Scan for the cell matching the given text and deliver its [x, y] coordinate at center. 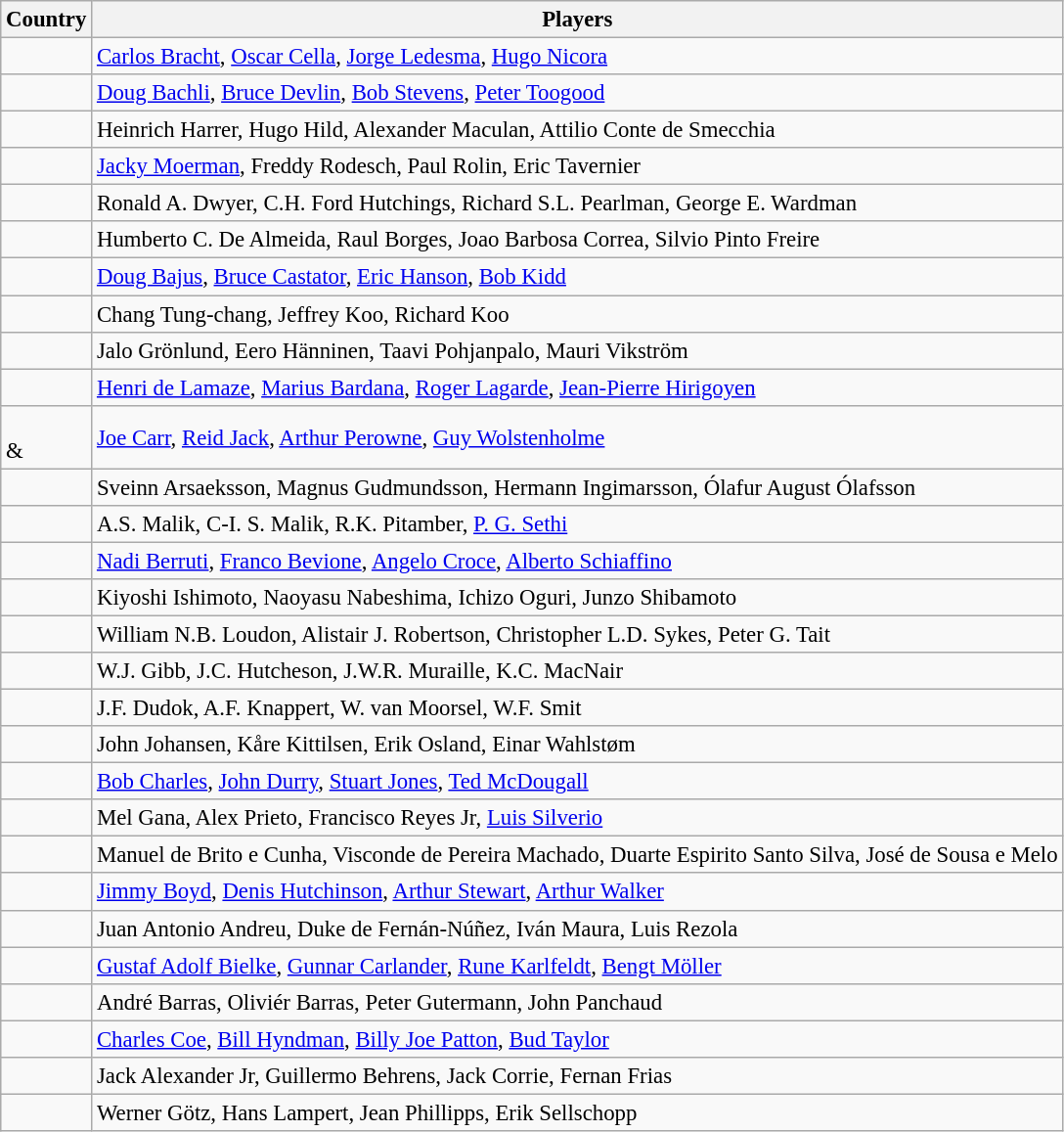
Jimmy Boyd, Denis Hutchinson, Arthur Stewart, Arthur Walker [577, 892]
William N.B. Loudon, Alistair J. Robertson, Christopher L.D. Sykes, Peter G. Tait [577, 634]
Sveinn Arsaeksson, Magnus Gudmundsson, Hermann Ingimarsson, Ólafur August Ólafsson [577, 487]
Gustaf Adolf Bielke, Gunnar Carlander, Rune Karlfeldt, Bengt Möller [577, 966]
J.F. Dudok, A.F. Knappert, W. van Moorsel, W.F. Smit [577, 708]
Jack Alexander Jr, Guillermo Behrens, Jack Corrie, Fernan Frias [577, 1076]
Kiyoshi Ishimoto, Naoyasu Nabeshima, Ichizo Oguri, Junzo Shibamoto [577, 598]
Ronald A. Dwyer, C.H. Ford Hutchings, Richard S.L. Pearlman, George E. Wardman [577, 204]
Mel Gana, Alex Prieto, Francisco Reyes Jr, Luis Silverio [577, 818]
Players [577, 20]
Nadi Berruti, Franco Bevione, Angelo Croce, Alberto Schiaffino [577, 561]
Charles Coe, Bill Hyndman, Billy Joe Patton, Bud Taylor [577, 1039]
Henri de Lamaze, Marius Bardana, Roger Lagarde, Jean-Pierre Hirigoyen [577, 387]
Humberto C. De Almeida, Raul Borges, Joao Barbosa Correa, Silvio Pinto Freire [577, 240]
Juan Antonio Andreu, Duke de Fernán-Núñez, Iván Maura, Luis Rezola [577, 928]
John Johansen, Kåre Kittilsen, Erik Osland, Einar Wahlstøm [577, 745]
Joe Carr, Reid Jack, Arthur Perowne, Guy Wolstenholme [577, 436]
Chang Tung-chang, Jeffrey Koo, Richard Koo [577, 314]
Jalo Grönlund, Eero Hänninen, Taavi Pohjanpalo, Mauri Vikström [577, 350]
Doug Bajus, Bruce Castator, Eric Hanson, Bob Kidd [577, 277]
Carlos Bracht, Oscar Cella, Jorge Ledesma, Hugo Nicora [577, 57]
Heinrich Harrer, Hugo Hild, Alexander Maculan, Attilio Conte de Smecchia [577, 130]
Werner Götz, Hans Lampert, Jean Phillipps, Erik Sellschopp [577, 1112]
A.S. Malik, C-I. S. Malik, R.K. Pitamber, P. G. Sethi [577, 524]
Bob Charles, John Durry, Stuart Jones, Ted McDougall [577, 782]
Jacky Moerman, Freddy Rodesch, Paul Rolin, Eric Tavernier [577, 166]
Doug Bachli, Bruce Devlin, Bob Stevens, Peter Toogood [577, 93]
Manuel de Brito e Cunha, Visconde de Pereira Machado, Duarte Espirito Santo Silva, José de Sousa e Melo [577, 855]
Country [47, 20]
& [47, 436]
André Barras, Oliviér Barras, Peter Gutermann, John Panchaud [577, 1002]
W.J. Gibb, J.C. Hutcheson, J.W.R. Muraille, K.C. MacNair [577, 671]
